Detect which cell encompasses the target text, then output its [x, y] center coordinate. 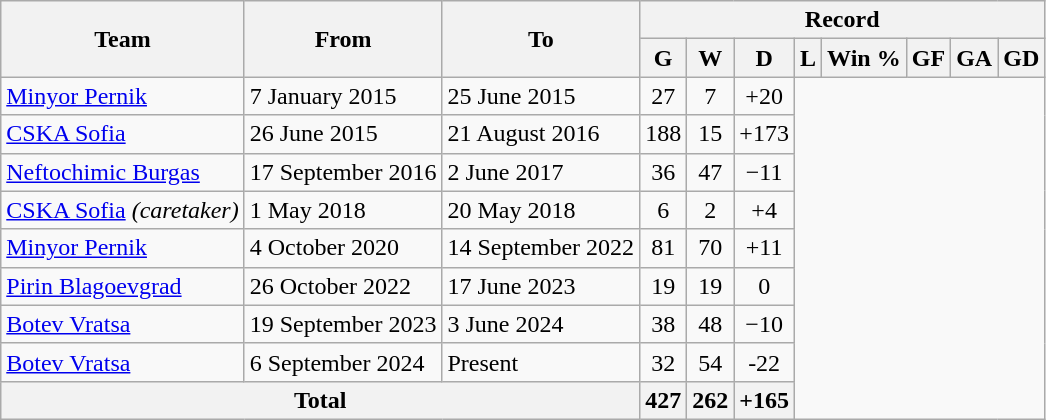
0 [764, 286]
Present [541, 362]
17 September 2016 [343, 172]
47 [710, 172]
+173 [764, 134]
26 June 2015 [343, 134]
6 September 2024 [343, 362]
−10 [764, 324]
70 [710, 248]
3 June 2024 [541, 324]
27 [664, 96]
427 [664, 400]
Win % [864, 58]
7 January 2015 [343, 96]
GA [974, 58]
25 June 2015 [541, 96]
To [541, 39]
+20 [764, 96]
-22 [764, 362]
Total [320, 400]
17 June 2023 [541, 286]
CSKA Sofia (caretaker) [122, 210]
CSKA Sofia [122, 134]
36 [664, 172]
19 September 2023 [343, 324]
15 [710, 134]
1 May 2018 [343, 210]
Record [842, 20]
48 [710, 324]
Team [122, 39]
G [664, 58]
From [343, 39]
D [764, 58]
−11 [764, 172]
38 [664, 324]
20 May 2018 [541, 210]
188 [664, 134]
4 October 2020 [343, 248]
+4 [764, 210]
GF [928, 58]
14 September 2022 [541, 248]
+165 [764, 400]
+11 [764, 248]
32 [664, 362]
7 [710, 96]
54 [710, 362]
Neftochimic Burgas [122, 172]
L [808, 58]
Pirin Blagoevgrad [122, 286]
GD [1022, 58]
W [710, 58]
2 June 2017 [541, 172]
2 [710, 210]
21 August 2016 [541, 134]
6 [664, 210]
26 October 2022 [343, 286]
262 [710, 400]
81 [664, 248]
